Locate the cell with the specified text and output its (X, Y) center coordinate. 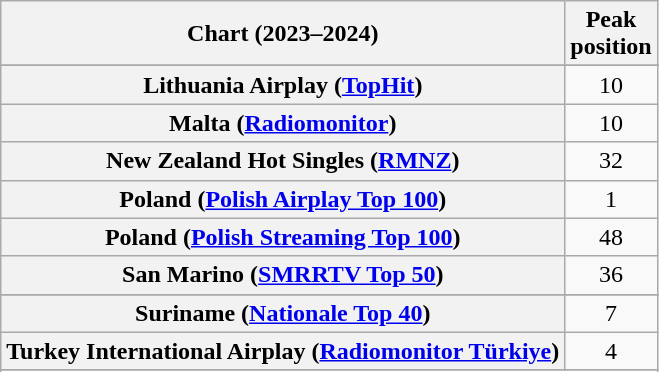
36 (611, 275)
Turkey International Airplay (Radiomonitor Türkiye) (283, 351)
32 (611, 161)
1 (611, 199)
Chart (2023–2024) (283, 34)
Suriname (Nationale Top 40) (283, 313)
48 (611, 237)
7 (611, 313)
Peakposition (611, 34)
Poland (Polish Streaming Top 100) (283, 237)
4 (611, 351)
Poland (Polish Airplay Top 100) (283, 199)
Malta (Radiomonitor) (283, 123)
New Zealand Hot Singles (RMNZ) (283, 161)
Lithuania Airplay (TopHit) (283, 85)
San Marino (SMRRTV Top 50) (283, 275)
